Detect which cell encompasses the target text, then output its [x, y] center coordinate. 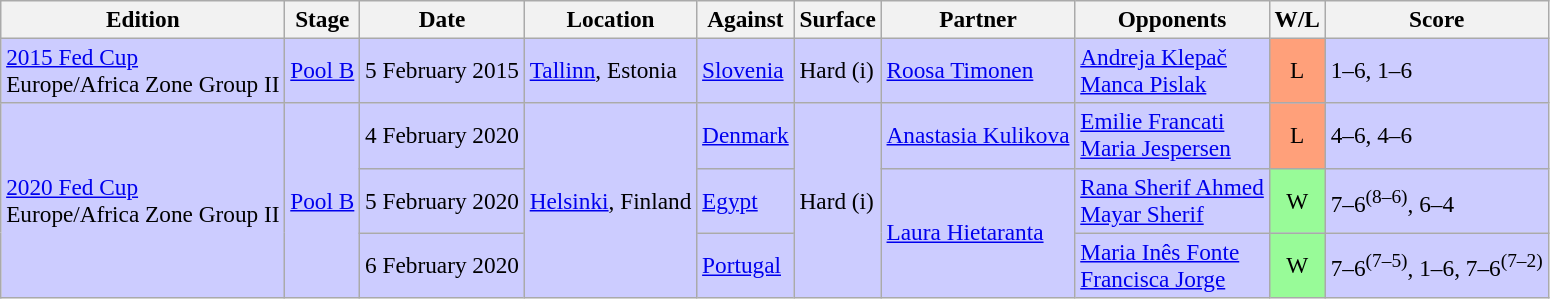
Emilie Francati Maria Jespersen [1172, 136]
Portugal [746, 264]
Tallinn, Estonia [610, 70]
W/L [1297, 19]
7–6(8–6), 6–4 [1436, 200]
5 February 2015 [442, 70]
6 February 2020 [442, 264]
4 February 2020 [442, 136]
Partner [978, 19]
Denmark [746, 136]
Egypt [746, 200]
Laura Hietaranta [978, 233]
Maria Inês Fonte Francisca Jorge [1172, 264]
Rana Sherif Ahmed Mayar Sherif [1172, 200]
Helsinki, Finland [610, 200]
Date [442, 19]
Stage [322, 19]
4–6, 4–6 [1436, 136]
1–6, 1–6 [1436, 70]
Opponents [1172, 19]
Score [1436, 19]
Location [610, 19]
Anastasia Kulikova [978, 136]
2015 Fed Cup Europe/Africa Zone Group II [143, 70]
5 February 2020 [442, 200]
Against [746, 19]
Surface [838, 19]
Andreja Klepač Manca Pislak [1172, 70]
Roosa Timonen [978, 70]
Slovenia [746, 70]
2020 Fed Cup Europe/Africa Zone Group II [143, 200]
7–6(7–5), 1–6, 7–6(7–2) [1436, 264]
Edition [143, 19]
